Pinpoint the cell where the given text exists, returning its (x, y) midpoint coordinate. 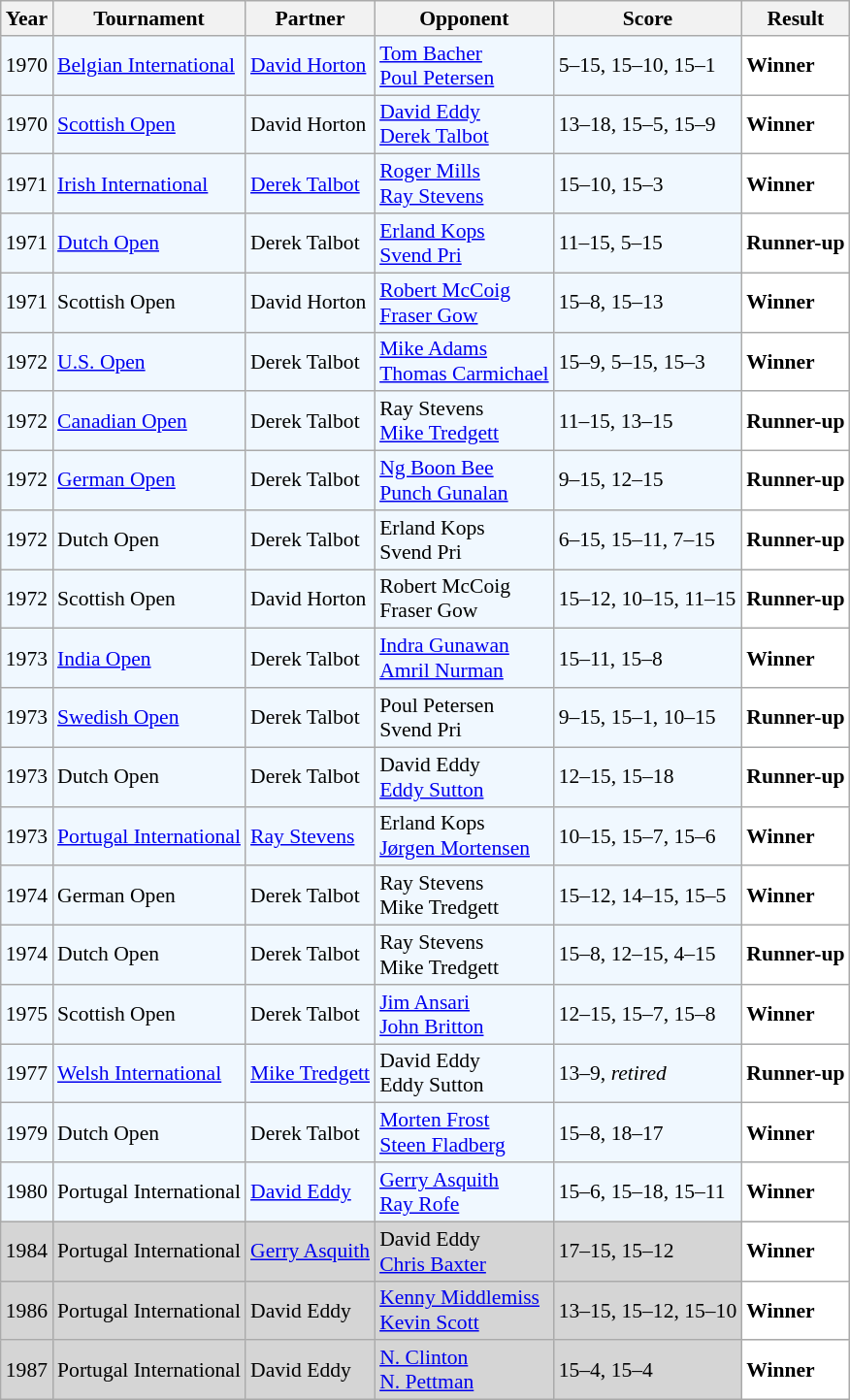
Canadian Open (149, 421)
15–9, 5–15, 15–3 (648, 361)
Year (27, 18)
David Eddy Chris Baxter (464, 1252)
Tom Bacher Poul Petersen (464, 66)
Irish International (149, 184)
Gerry Asquith (311, 1252)
Tournament (149, 18)
India Open (149, 658)
11–15, 13–15 (648, 421)
Ng Boon Bee Punch Gunalan (464, 481)
15–8, 18–17 (648, 1133)
Morten Frost Steen Fladberg (464, 1133)
9–15, 12–15 (648, 481)
15–8, 15–13 (648, 303)
Gerry Asquith Ray Rofe (464, 1191)
Belgian International (149, 66)
1986 (27, 1310)
15–11, 15–8 (648, 658)
Mike Adams Thomas Carmichael (464, 361)
Result (796, 18)
11–15, 5–15 (648, 243)
10–15, 15–7, 15–6 (648, 836)
1977 (27, 1073)
Partner (311, 18)
9–15, 15–1, 10–15 (648, 718)
1980 (27, 1191)
15–6, 15–18, 15–11 (648, 1191)
15–8, 12–15, 4–15 (648, 955)
Swedish Open (149, 718)
Roger Mills Ray Stevens (464, 184)
Welsh International (149, 1073)
15–12, 14–15, 15–5 (648, 896)
13–18, 15–5, 15–9 (648, 124)
15–12, 10–15, 11–15 (648, 600)
1975 (27, 1015)
David Eddy Derek Talbot (464, 124)
Poul Petersen Svend Pri (464, 718)
Score (648, 18)
17–15, 15–12 (648, 1252)
1987 (27, 1370)
13–15, 15–12, 15–10 (648, 1310)
Kenny Middlemiss Kevin Scott (464, 1310)
13–9, retired (648, 1073)
15–10, 15–3 (648, 184)
12–15, 15–18 (648, 776)
Opponent (464, 18)
1984 (27, 1252)
U.S. Open (149, 361)
15–4, 15–4 (648, 1370)
6–15, 15–11, 7–15 (648, 539)
Mike Tredgett (311, 1073)
Jim Ansari John Britton (464, 1015)
1979 (27, 1133)
12–15, 15–7, 15–8 (648, 1015)
N. Clinton N. Pettman (464, 1370)
Erland Kops Jørgen Mortensen (464, 836)
Indra Gunawan Amril Nurman (464, 658)
Ray Stevens (311, 836)
5–15, 15–10, 15–1 (648, 66)
